From the cell containing the given text, extract its center point as [X, Y] coordinate. 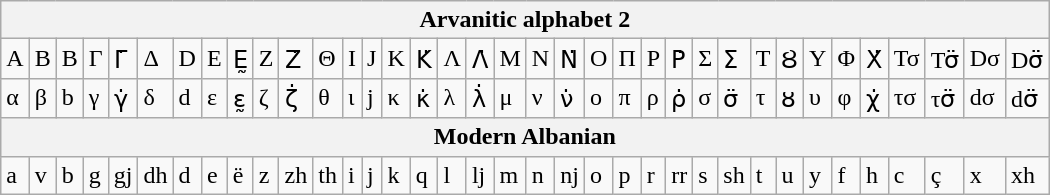
f [846, 175]
α [15, 98]
λ [452, 98]
Σ [706, 59]
Ι [352, 59]
gj [123, 175]
χ̇ [875, 98]
h [875, 175]
Ρ [653, 59]
Β [42, 59]
D [187, 59]
Ε [214, 59]
Modern Albanian [525, 137]
g [96, 175]
τσ̈ [944, 98]
n [540, 175]
τ [763, 98]
Θ [328, 59]
γ̇ [123, 98]
zh [296, 175]
dh [156, 175]
υ [818, 98]
ë [240, 175]
Κ̇ [424, 59]
Λ [452, 59]
ν [540, 98]
Dσ̈ [1028, 59]
Ζ [266, 59]
e [214, 175]
Τσ̈ [944, 59]
ρ [653, 98]
ν̇ [570, 98]
Ε̰ [240, 59]
σ̈ [734, 98]
z [266, 175]
Ν̇ [570, 59]
π [627, 98]
nj [570, 175]
Α [15, 59]
ç [944, 175]
xh [1028, 175]
ε̰ [240, 98]
rr [680, 175]
Dσ [984, 59]
Χ̇ [875, 59]
ε [214, 98]
c [906, 175]
θ [328, 98]
x [984, 175]
u [790, 175]
th [328, 175]
Ζ̇ [296, 59]
Π [627, 59]
Γ [96, 59]
Τσ [906, 59]
o [598, 175]
v [42, 175]
s [706, 175]
p [627, 175]
i [352, 175]
γ [96, 98]
Ο [598, 59]
Φ [846, 59]
sh [734, 175]
Δ [156, 59]
φ [846, 98]
Υ [818, 59]
Σ̈ [734, 59]
ȣ [790, 98]
ο [598, 98]
Ρ̇ [680, 59]
ζ [266, 98]
Τ [763, 59]
y [818, 175]
δ [156, 98]
ζ̇ [296, 98]
ι [352, 98]
ρ̇ [680, 98]
k [396, 175]
μ [510, 98]
Κ [396, 59]
Ν [540, 59]
dσ̈ [1028, 98]
σ [706, 98]
Γ̇ [123, 59]
τσ [906, 98]
B [70, 59]
J [372, 59]
l [452, 175]
κ [396, 98]
Ȣ [790, 59]
m [510, 175]
κ̇ [424, 98]
lj [480, 175]
t [763, 175]
λ̇ [480, 98]
Arvanitic alphabet 2 [525, 20]
dσ [984, 98]
β [42, 98]
q [424, 175]
r [653, 175]
Μ [510, 59]
Λ̇ [480, 59]
a [15, 175]
